Pinpoint the cell where the given text exists, returning its [X, Y] midpoint coordinate. 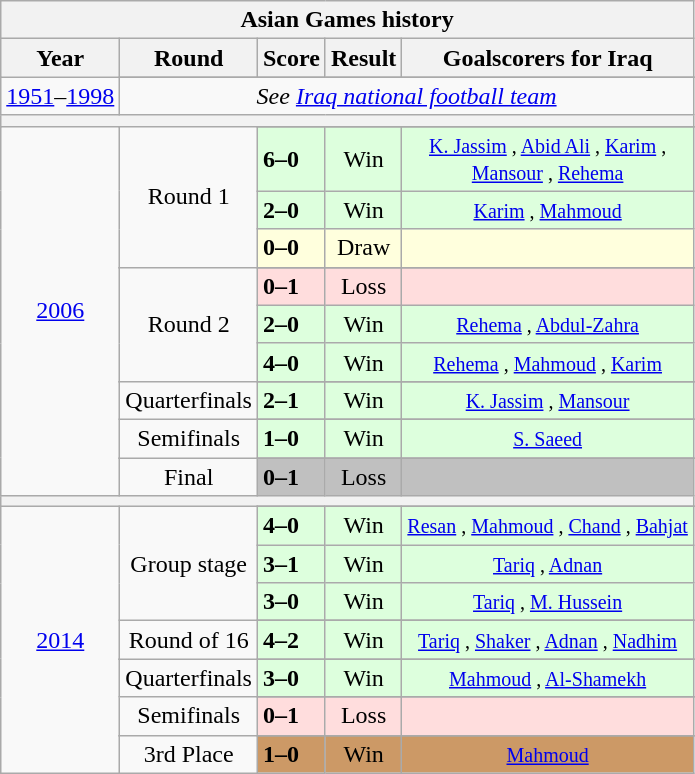
6–0 [291, 158]
Mahmoud , Al-Shamekh [548, 678]
Round 2 [189, 324]
See Iraq national football team [407, 96]
Rehema , Abdul-Zahra [548, 324]
K. Jassim , Mansour [548, 400]
Mahmoud [548, 754]
Resan , Mahmoud , Chand , Bahjat [548, 526]
Result [363, 58]
S. Saeed [548, 438]
4–2 [291, 640]
0–0 [291, 248]
2006 [60, 311]
Final [189, 477]
Karim , Mahmoud [548, 210]
Year [60, 58]
Tariq , M. Hussein [548, 602]
3–1 [291, 564]
3rd Place [189, 754]
Round [189, 58]
Group stage [189, 564]
Round 1 [189, 196]
Score [291, 58]
Tariq , Adnan [548, 564]
Rehema , Mahmoud , Karim [548, 362]
K. Jassim , Abid Ali , Karim ,Mansour , Rehema [548, 158]
2014 [60, 640]
Round of 16 [189, 640]
1951–1998 [60, 96]
Goalscorers for Iraq [548, 58]
Draw [363, 248]
2–1 [291, 400]
Asian Games history [348, 20]
Tariq , Shaker , Adnan , Nadhim [548, 640]
